Determine the (X, Y) coordinate at the center of the cell enclosing the given text.  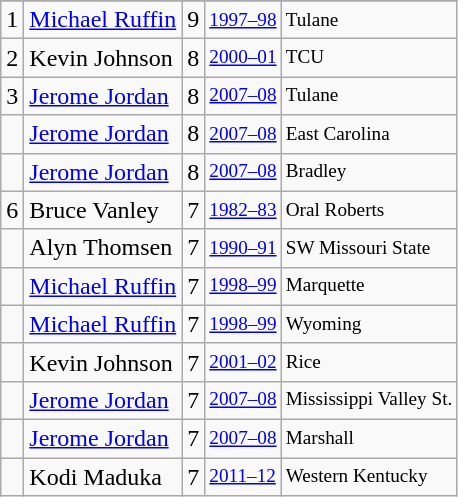
1997–98 (243, 20)
TCU (369, 58)
1982–83 (243, 210)
Wyoming (369, 324)
Mississippi Valley St. (369, 400)
Alyn Thomsen (103, 248)
SW Missouri State (369, 248)
Bruce Vanley (103, 210)
Bradley (369, 172)
Marquette (369, 286)
Western Kentucky (369, 477)
East Carolina (369, 134)
6 (12, 210)
Rice (369, 362)
1 (12, 20)
Kodi Maduka (103, 477)
2011–12 (243, 477)
Marshall (369, 438)
2 (12, 58)
Oral Roberts (369, 210)
2000–01 (243, 58)
1990–91 (243, 248)
3 (12, 96)
9 (194, 20)
2001–02 (243, 362)
